Return [X, Y] of the center of cell containing provided text 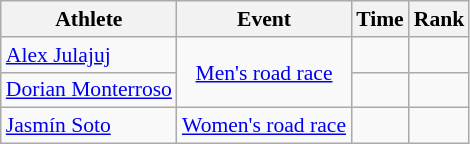
Alex Julajuj [89, 55]
Rank [440, 19]
Time [380, 19]
Jasmín Soto [89, 126]
Dorian Monterroso [89, 90]
Athlete [89, 19]
Women's road race [264, 126]
Event [264, 19]
Men's road race [264, 72]
